Find where the given text appears and provide that cell's center as (x, y) coordinate. 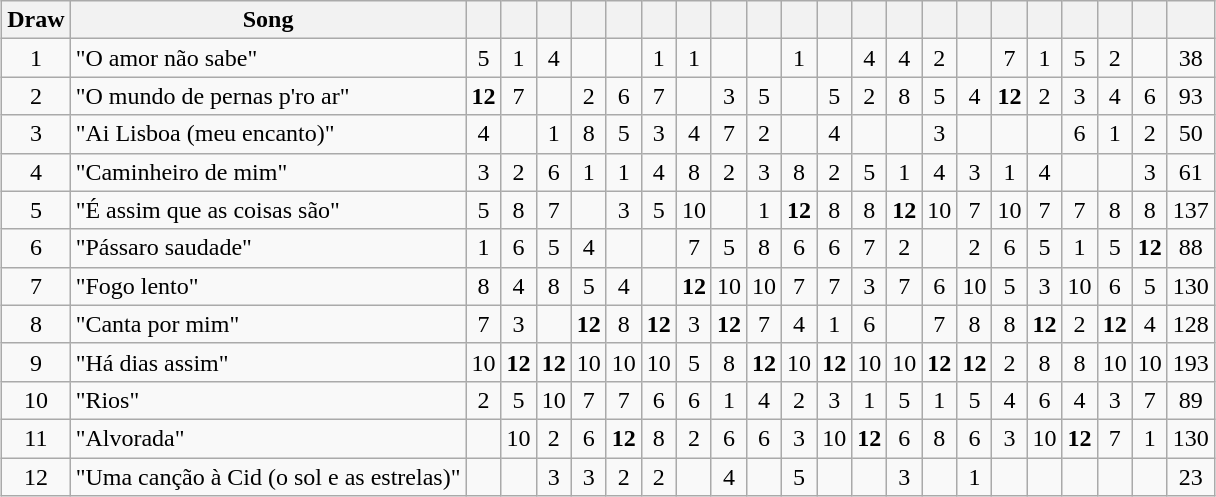
93 (1190, 96)
"O mundo de pernas p'ro ar" (268, 96)
38 (1190, 58)
"Rios" (268, 400)
"Uma canção à Cid (o sol e as estrelas)" (268, 477)
88 (1190, 248)
Song (268, 20)
"Alvorada" (268, 438)
"Há dias assim" (268, 362)
"O amor não sabe" (268, 58)
89 (1190, 400)
23 (1190, 477)
"Canta por mim" (268, 324)
"É assim que as coisas são" (268, 210)
"Pássaro saudade" (268, 248)
128 (1190, 324)
137 (1190, 210)
"Fogo lento" (268, 286)
61 (1190, 172)
9 (36, 362)
"Caminheiro de mim" (268, 172)
11 (36, 438)
50 (1190, 134)
"Ai Lisboa (meu encanto)" (268, 134)
Draw (36, 20)
193 (1190, 362)
